Search for the cell housing the specified text and yield its (x, y) center coordinate. 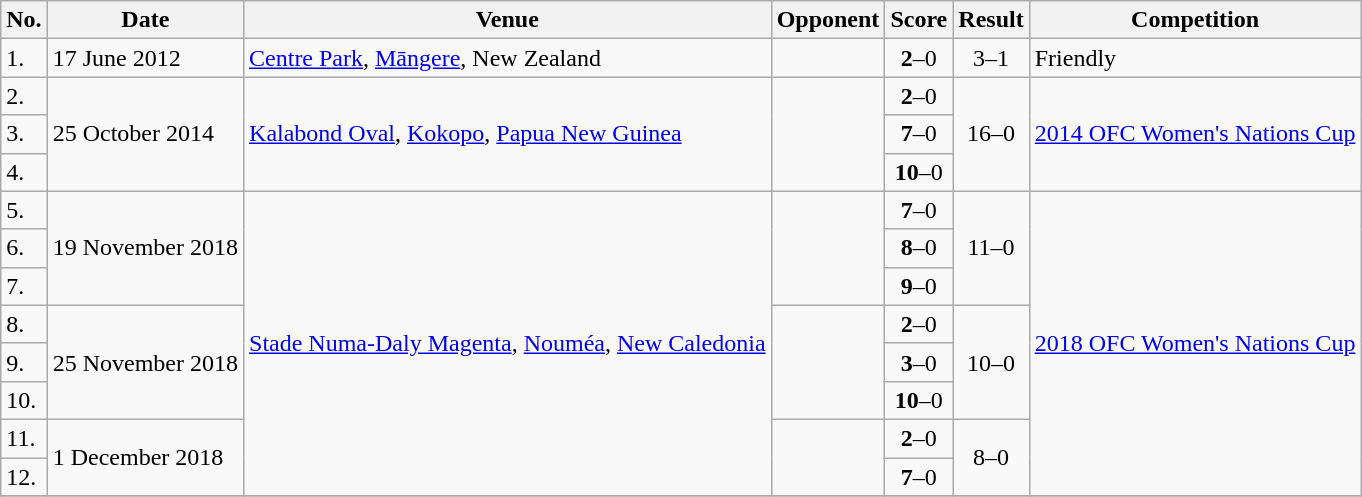
5. (24, 210)
10. (24, 400)
9–0 (919, 286)
Stade Numa-Daly Magenta, Nouméa, New Caledonia (508, 343)
2. (24, 96)
No. (24, 20)
8. (24, 324)
2014 OFC Women's Nations Cup (1195, 134)
Opponent (828, 20)
Friendly (1195, 58)
12. (24, 477)
1 December 2018 (145, 457)
Score (919, 20)
11. (24, 438)
7. (24, 286)
9. (24, 362)
6. (24, 248)
Venue (508, 20)
19 November 2018 (145, 248)
3. (24, 134)
Result (991, 20)
3–1 (991, 58)
25 October 2014 (145, 134)
Centre Park, Māngere, New Zealand (508, 58)
16–0 (991, 134)
2018 OFC Women's Nations Cup (1195, 343)
1. (24, 58)
4. (24, 172)
3–0 (919, 362)
Competition (1195, 20)
Date (145, 20)
11–0 (991, 248)
17 June 2012 (145, 58)
Kalabond Oval, Kokopo, Papua New Guinea (508, 134)
25 November 2018 (145, 362)
